Extract the (x, y) coordinate from the center of the cell holding the provided text.  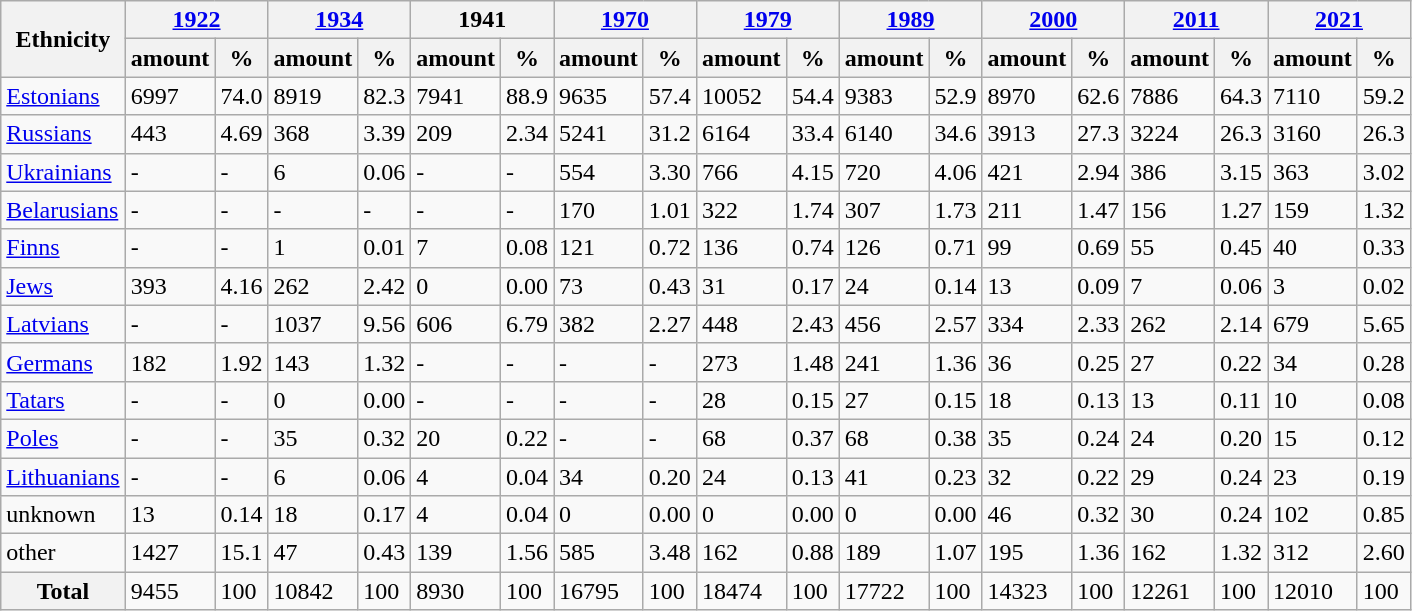
40 (1313, 248)
209 (456, 134)
Poles (63, 438)
0.09 (1098, 286)
47 (313, 553)
1.07 (956, 553)
1934 (340, 20)
Finns (63, 248)
121 (599, 248)
1.56 (526, 553)
195 (1027, 553)
32 (1027, 477)
7110 (1313, 96)
766 (741, 172)
1.92 (242, 362)
554 (599, 172)
2.57 (956, 324)
6997 (170, 96)
0.23 (956, 477)
4.06 (956, 172)
12010 (1313, 591)
307 (884, 210)
Germans (63, 362)
159 (1313, 210)
0.69 (1098, 248)
182 (170, 362)
52.9 (956, 96)
17722 (884, 591)
3 (1313, 286)
9635 (599, 96)
10052 (741, 96)
2021 (1340, 20)
Ukrainians (63, 172)
2.34 (526, 134)
0.11 (1242, 400)
3224 (1170, 134)
15.1 (242, 553)
1 (313, 248)
0.12 (1384, 438)
0.72 (670, 248)
0.25 (1098, 362)
18474 (741, 591)
10 (1313, 400)
Estonians (63, 96)
1922 (196, 20)
59.2 (1384, 96)
585 (599, 553)
5241 (599, 134)
9455 (170, 591)
7886 (1170, 96)
6.79 (526, 324)
1.27 (1242, 210)
29 (1170, 477)
7941 (456, 96)
62.6 (1098, 96)
9.56 (384, 324)
3.30 (670, 172)
368 (313, 134)
1427 (170, 553)
34.6 (956, 134)
20 (456, 438)
Tatars (63, 400)
0.74 (812, 248)
74.0 (242, 96)
0.28 (1384, 362)
606 (456, 324)
126 (884, 248)
334 (1027, 324)
679 (1313, 324)
27.3 (1098, 134)
Lithuanians (63, 477)
33.4 (812, 134)
2.60 (1384, 553)
0.33 (1384, 248)
170 (599, 210)
2.42 (384, 286)
1.74 (812, 210)
1979 (768, 20)
3.48 (670, 553)
0.37 (812, 438)
720 (884, 172)
14323 (1027, 591)
443 (170, 134)
4.69 (242, 134)
46 (1027, 515)
2.14 (1242, 324)
1037 (313, 324)
16795 (599, 591)
139 (456, 553)
2.27 (670, 324)
6164 (741, 134)
1.48 (812, 362)
Latvians (63, 324)
0.88 (812, 553)
0.71 (956, 248)
Russians (63, 134)
3160 (1313, 134)
102 (1313, 515)
0.19 (1384, 477)
36 (1027, 362)
unknown (63, 515)
4.15 (812, 172)
322 (741, 210)
136 (741, 248)
1989 (910, 20)
82.3 (384, 96)
211 (1027, 210)
41 (884, 477)
3.02 (1384, 172)
54.4 (812, 96)
15 (1313, 438)
31 (741, 286)
other (63, 553)
363 (1313, 172)
448 (741, 324)
4.16 (242, 286)
Jews (63, 286)
Ethnicity (63, 39)
2011 (1196, 20)
0.45 (1242, 248)
1970 (626, 20)
1.01 (670, 210)
30 (1170, 515)
312 (1313, 553)
386 (1170, 172)
456 (884, 324)
28 (741, 400)
2.33 (1098, 324)
31.2 (670, 134)
8919 (313, 96)
189 (884, 553)
3.39 (384, 134)
3.15 (1242, 172)
1.73 (956, 210)
156 (1170, 210)
421 (1027, 172)
10842 (313, 591)
6140 (884, 134)
57.4 (670, 96)
273 (741, 362)
8970 (1027, 96)
5.65 (1384, 324)
393 (170, 286)
0.38 (956, 438)
143 (313, 362)
55 (1170, 248)
3913 (1027, 134)
64.3 (1242, 96)
8930 (456, 591)
1.47 (1098, 210)
9383 (884, 96)
2000 (1054, 20)
0.01 (384, 248)
2.94 (1098, 172)
Total (63, 591)
88.9 (526, 96)
99 (1027, 248)
23 (1313, 477)
2.43 (812, 324)
0.02 (1384, 286)
12261 (1170, 591)
1941 (482, 20)
0.85 (1384, 515)
Belarusians (63, 210)
241 (884, 362)
73 (599, 286)
382 (599, 324)
